Extract the (x, y) coordinate from the center of the cell holding the provided text.  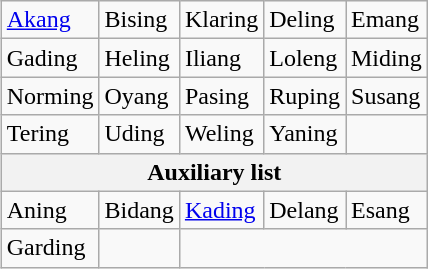
Auxiliary list (214, 172)
Weling (221, 134)
Loleng (305, 58)
Ruping (305, 96)
Klaring (221, 20)
Garding (50, 248)
Uding (139, 134)
Gading (50, 58)
Aning (50, 210)
Bising (139, 20)
Emang (387, 20)
Delang (305, 210)
Iliang (221, 58)
Yaning (305, 134)
Heling (139, 58)
Akang (50, 20)
Tering (50, 134)
Susang (387, 96)
Kading (221, 210)
Miding (387, 58)
Oyang (139, 96)
Pasing (221, 96)
Deling (305, 20)
Norming (50, 96)
Bidang (139, 210)
Esang (387, 210)
